Determine the [X, Y] coordinate at the center of the cell enclosing the given text.  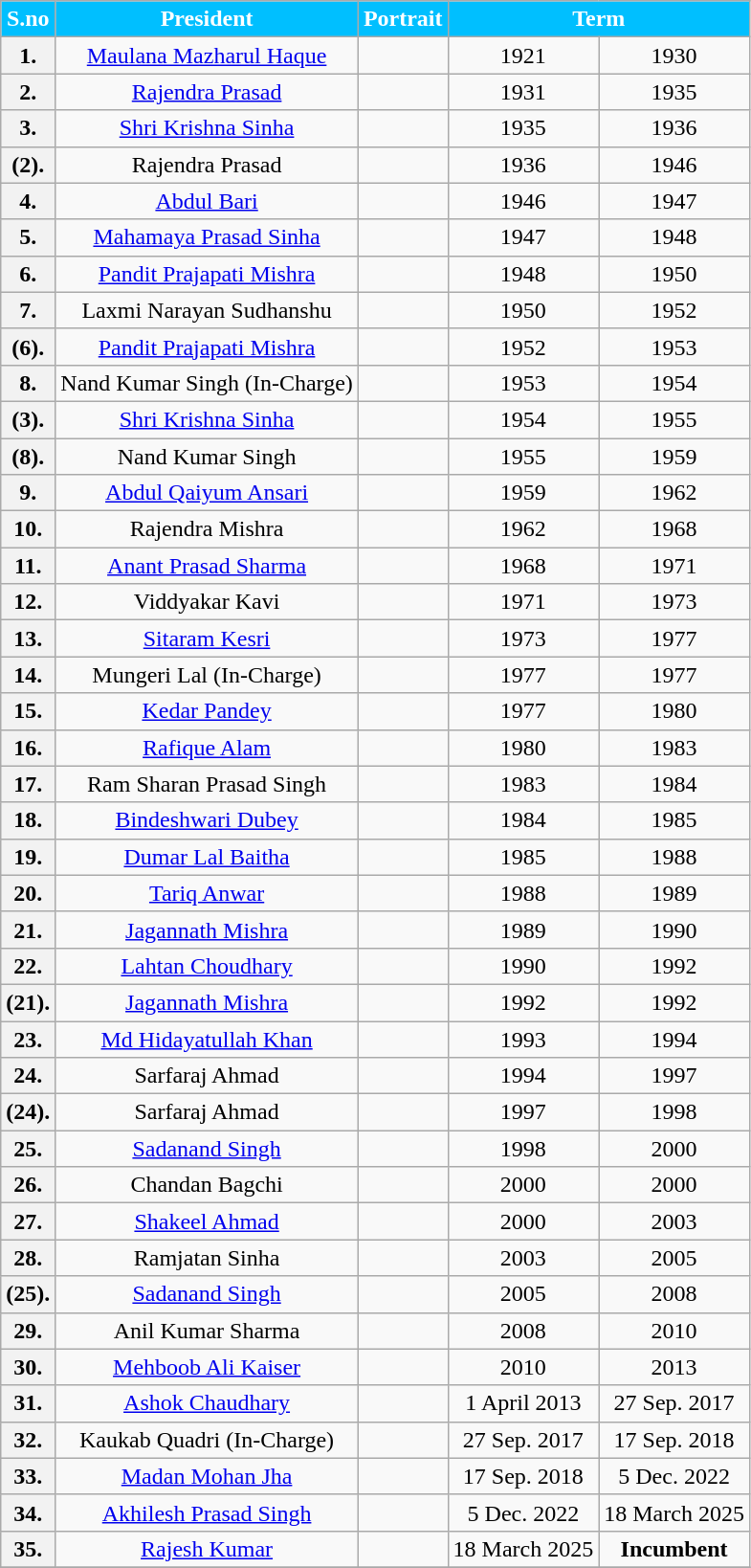
18. [29, 820]
Dumar Lal Baitha [207, 857]
Chandan Bagchi [207, 1185]
(2). [29, 165]
(21). [29, 1002]
4. [29, 201]
31. [29, 1403]
7. [29, 310]
15. [29, 711]
President [207, 19]
(25). [29, 1294]
Ramjatan Sinha [207, 1258]
Kedar Pandey [207, 711]
Tariq Anwar [207, 893]
9. [29, 493]
23. [29, 1039]
33. [29, 1476]
Rajesh Kumar [207, 1549]
Ram Sharan Prasad Singh [207, 784]
(8). [29, 457]
S.no [29, 19]
Rafique Alam [207, 748]
6. [29, 274]
1931 [523, 92]
Viddyakar Kavi [207, 602]
16. [29, 748]
Mehboob Ali Kaiser [207, 1367]
Abdul Qaiyum Ansari [207, 493]
1993 [523, 1039]
Maulana Mazharul Haque [207, 56]
Lahtan Choudhary [207, 966]
Sitaram Kesri [207, 638]
Shakeel Ahmad [207, 1221]
Rajendra Mishra [207, 529]
Bindeshwari Dubey [207, 820]
Mahamaya Prasad Sinha [207, 237]
1. [29, 56]
1921 [523, 56]
Mungeri Lal (In-Charge) [207, 675]
26. [29, 1185]
35. [29, 1549]
10. [29, 529]
14. [29, 675]
Ashok Chaudhary [207, 1403]
21. [29, 930]
30. [29, 1367]
34. [29, 1512]
Kaukab Quadri (In-Charge) [207, 1440]
Madan Mohan Jha [207, 1476]
(6). [29, 347]
Term [599, 19]
27. [29, 1221]
12. [29, 602]
Portrait [403, 19]
8. [29, 383]
Abdul Bari [207, 201]
Anil Kumar Sharma [207, 1331]
20. [29, 893]
1 April 2013 [523, 1403]
2013 [674, 1367]
3. [29, 128]
24. [29, 1076]
Akhilesh Prasad Singh [207, 1512]
(24). [29, 1112]
Nand Kumar Singh [207, 457]
Nand Kumar Singh (In-Charge) [207, 383]
1930 [674, 56]
29. [29, 1331]
Md Hidayatullah Khan [207, 1039]
5. [29, 237]
28. [29, 1258]
17. [29, 784]
(3). [29, 419]
Laxmi Narayan Sudhanshu [207, 310]
22. [29, 966]
25. [29, 1149]
32. [29, 1440]
Incumbent [674, 1549]
Anant Prasad Sharma [207, 566]
2. [29, 92]
13. [29, 638]
11. [29, 566]
19. [29, 857]
